Provide the [X, Y] coordinate of the cell's center where the given text is located.  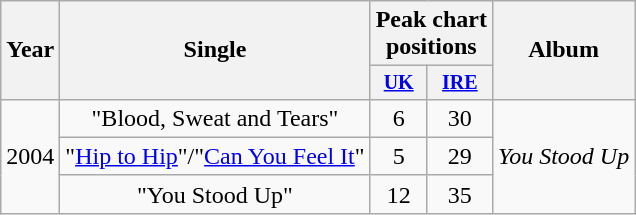
"Blood, Sweat and Tears" [215, 118]
You Stood Up [563, 156]
UK [398, 82]
30 [460, 118]
IRE [460, 82]
29 [460, 156]
6 [398, 118]
Year [30, 50]
35 [460, 194]
Single [215, 50]
5 [398, 156]
"Hip to Hip"/"Can You Feel It" [215, 156]
"You Stood Up" [215, 194]
Album [563, 50]
2004 [30, 156]
Peak chartpositions [431, 34]
12 [398, 194]
